Pinpoint the cell where the given text exists, returning its [X, Y] midpoint coordinate. 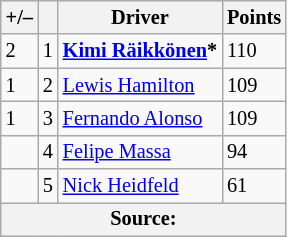
Lewis Hamilton [140, 85]
+/– [20, 17]
3 [48, 118]
Points [254, 17]
Nick Heidfeld [140, 186]
Driver [140, 17]
94 [254, 152]
5 [48, 186]
110 [254, 51]
61 [254, 186]
Fernando Alonso [140, 118]
Kimi Räikkönen* [140, 51]
4 [48, 152]
Source: [144, 219]
Felipe Massa [140, 152]
